Identify which cell holds the provided text, then report its [x, y] central coordinate. 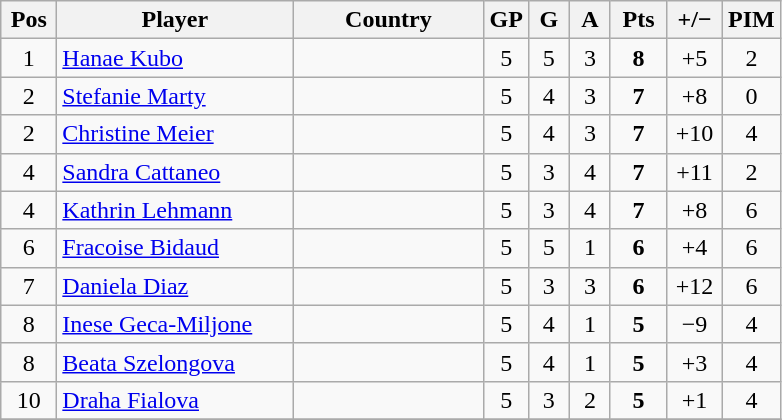
Daniela Diaz [175, 286]
+4 [695, 248]
10 [29, 400]
Pos [29, 20]
+/− [695, 20]
Sandra Cattaneo [175, 172]
Kathrin Lehmann [175, 210]
Country [388, 20]
+3 [695, 362]
GP [506, 20]
0 [752, 96]
Draha Fialova [175, 400]
+10 [695, 134]
Christine Meier [175, 134]
Beata Szelongova [175, 362]
Fracoise Bidaud [175, 248]
Inese Geca-Miljone [175, 324]
+5 [695, 58]
Hanae Kubo [175, 58]
+12 [695, 286]
Player [175, 20]
PIM [752, 20]
A [590, 20]
−9 [695, 324]
Stefanie Marty [175, 96]
+11 [695, 172]
Pts [638, 20]
+1 [695, 400]
G [548, 20]
